Provide the [x, y] coordinate of the cell's center where the given text is located.  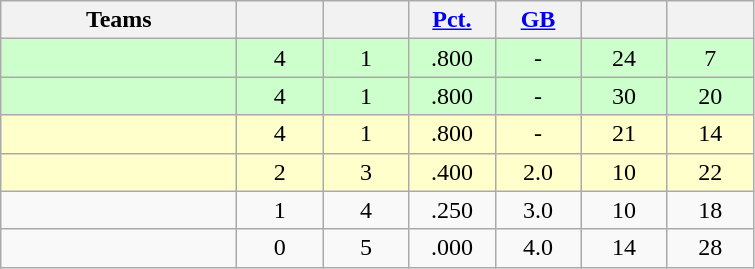
2 [280, 172]
30 [624, 96]
Pct. [452, 20]
Teams [119, 20]
.400 [452, 172]
3 [366, 172]
3.0 [538, 210]
5 [366, 248]
21 [624, 134]
.000 [452, 248]
28 [710, 248]
.250 [452, 210]
24 [624, 58]
22 [710, 172]
4.0 [538, 248]
7 [710, 58]
2.0 [538, 172]
18 [710, 210]
0 [280, 248]
20 [710, 96]
GB [538, 20]
